Return [x, y] of the center of cell containing provided text 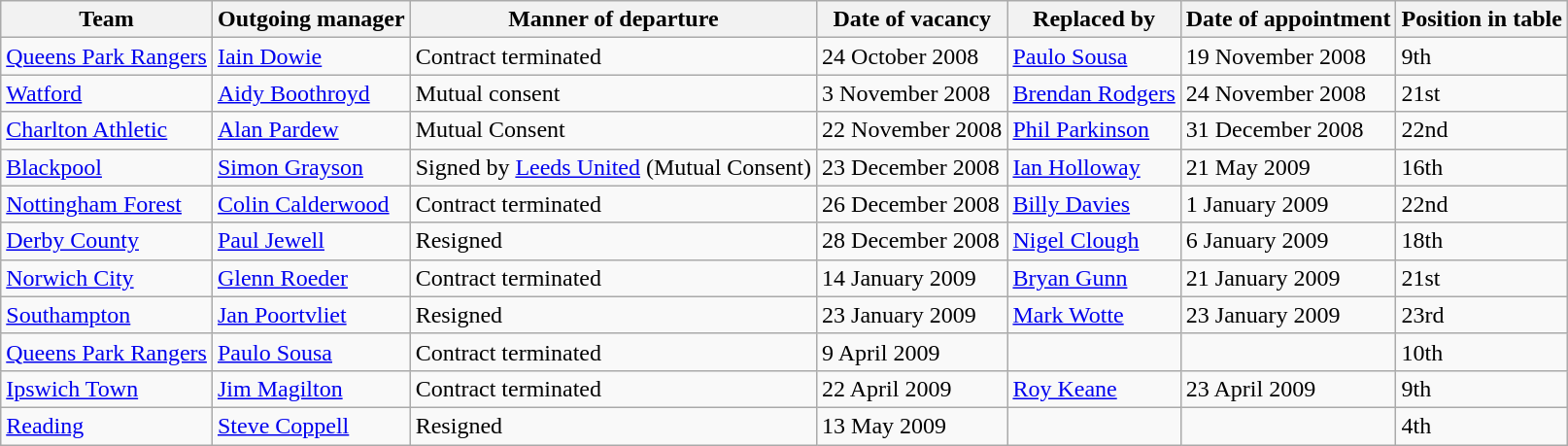
Iain Dowie [311, 56]
19 November 2008 [1288, 56]
Glenn Roeder [311, 278]
23rd [1482, 315]
Jan Poortvliet [311, 315]
Team [107, 19]
21 January 2009 [1288, 278]
16th [1482, 167]
Outgoing manager [311, 19]
13 May 2009 [912, 426]
Position in table [1482, 19]
3 November 2008 [912, 93]
Simon Grayson [311, 167]
Phil Parkinson [1094, 130]
6 January 2009 [1288, 241]
Mark Wotte [1094, 315]
26 December 2008 [912, 204]
23 December 2008 [912, 167]
Mutual consent [613, 93]
Reading [107, 426]
1 January 2009 [1288, 204]
Steve Coppell [311, 426]
Watford [107, 93]
Ipswich Town [107, 389]
24 October 2008 [912, 56]
Date of appointment [1288, 19]
4th [1482, 426]
28 December 2008 [912, 241]
31 December 2008 [1288, 130]
Charlton Athletic [107, 130]
Mutual Consent [613, 130]
Brendan Rodgers [1094, 93]
23 April 2009 [1288, 389]
18th [1482, 241]
Date of vacancy [912, 19]
Derby County [107, 241]
10th [1482, 352]
22 April 2009 [912, 389]
14 January 2009 [912, 278]
Bryan Gunn [1094, 278]
Colin Calderwood [311, 204]
Signed by Leeds United (Mutual Consent) [613, 167]
Ian Holloway [1094, 167]
21 May 2009 [1288, 167]
Manner of departure [613, 19]
Nottingham Forest [107, 204]
9 April 2009 [912, 352]
Jim Magilton [311, 389]
Billy Davies [1094, 204]
22 November 2008 [912, 130]
24 November 2008 [1288, 93]
Roy Keane [1094, 389]
Aidy Boothroyd [311, 93]
Alan Pardew [311, 130]
Paul Jewell [311, 241]
Replaced by [1094, 19]
Blackpool [107, 167]
Southampton [107, 315]
Nigel Clough [1094, 241]
Norwich City [107, 278]
